Extract the (X, Y) coordinate from the center of the cell holding the provided text.  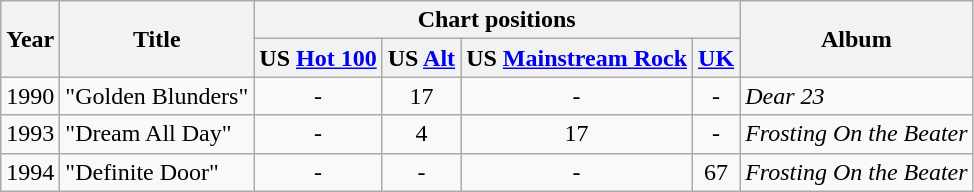
US Hot 100 (318, 58)
Album (856, 39)
1990 (30, 96)
Year (30, 39)
"Dream All Day" (157, 134)
"Golden Blunders" (157, 96)
1994 (30, 172)
UK (716, 58)
US Alt (421, 58)
"Definite Door" (157, 172)
Title (157, 39)
4 (421, 134)
US Mainstream Rock (577, 58)
Chart positions (497, 20)
1993 (30, 134)
67 (716, 172)
Dear 23 (856, 96)
